Output the (X, Y) coordinate of the center of the cell containing the given text.  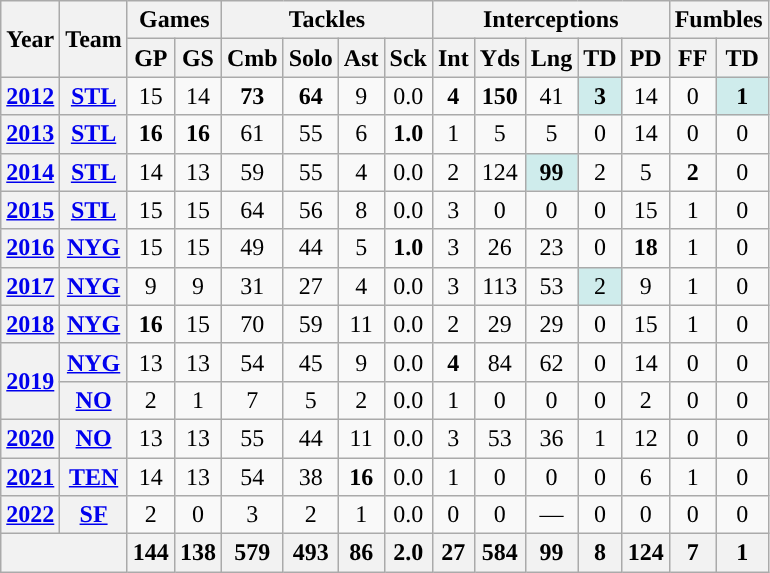
584 (500, 553)
Cmb (252, 58)
Lng (551, 58)
45 (310, 362)
Yds (500, 58)
FF (692, 58)
70 (252, 324)
38 (310, 477)
2017 (30, 286)
2022 (30, 515)
56 (310, 210)
493 (310, 553)
12 (646, 438)
GP (150, 58)
2014 (30, 172)
2021 (30, 477)
36 (551, 438)
2015 (30, 210)
86 (361, 553)
2020 (30, 438)
41 (551, 96)
84 (500, 362)
49 (252, 248)
SF (94, 515)
PD (646, 58)
TEN (94, 477)
2019 (30, 381)
Games (174, 20)
GS (198, 58)
2013 (30, 134)
2.0 (408, 553)
2018 (30, 324)
Int (453, 58)
138 (198, 553)
113 (500, 286)
Solo (310, 58)
Tackles (326, 20)
Interceptions (550, 20)
23 (551, 248)
Sck (408, 58)
18 (646, 248)
Year (30, 39)
2012 (30, 96)
150 (500, 96)
61 (252, 134)
144 (150, 553)
579 (252, 553)
Ast (361, 58)
31 (252, 286)
73 (252, 96)
Team (94, 39)
Fumbles (718, 20)
— (551, 515)
26 (500, 248)
62 (551, 362)
2016 (30, 248)
